From the cell containing the given text, extract its center point as [X, Y] coordinate. 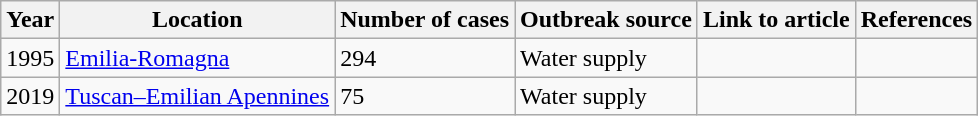
Location [198, 20]
Year [30, 20]
Emilia-Romagna [198, 58]
294 [425, 58]
Number of cases [425, 20]
Link to article [776, 20]
Outbreak source [606, 20]
1995 [30, 58]
2019 [30, 96]
References [916, 20]
75 [425, 96]
Tuscan–Emilian Apennines [198, 96]
